Output the (X, Y) coordinate of the center of the cell containing the given text.  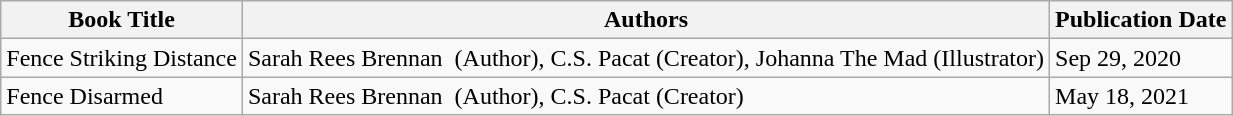
Fence Disarmed (122, 96)
Publication Date (1141, 20)
Authors (646, 20)
May 18, 2021 (1141, 96)
Book Title (122, 20)
Sep 29, 2020 (1141, 58)
Fence Striking Distance (122, 58)
Sarah Rees Brennan (Author), C.S. Pacat (Creator) (646, 96)
Sarah Rees Brennan (Author), C.S. Pacat (Creator), Johanna The Mad (Illustrator) (646, 58)
